Identify which cell holds the provided text, then report its [X, Y] central coordinate. 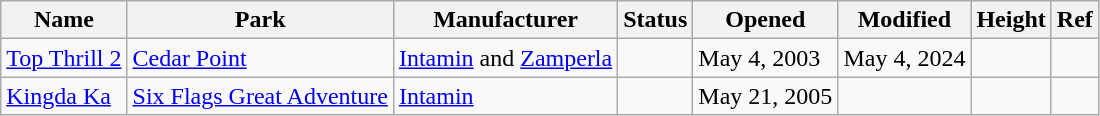
May 4, 2024 [904, 58]
Park [260, 20]
Height [1011, 20]
May 21, 2005 [766, 96]
Ref [1074, 20]
Intamin and Zamperla [505, 58]
Six Flags Great Adventure [260, 96]
Manufacturer [505, 20]
Kingda Ka [64, 96]
May 4, 2003 [766, 58]
Cedar Point [260, 58]
Status [656, 20]
Name [64, 20]
Intamin [505, 96]
Opened [766, 20]
Modified [904, 20]
Top Thrill 2 [64, 58]
